Find where the given text appears and provide that cell's center as (X, Y) coordinate. 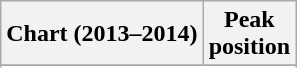
Chart (2013–2014) (102, 34)
Peakposition (249, 34)
